Detect which cell encompasses the target text, then output its (x, y) center coordinate. 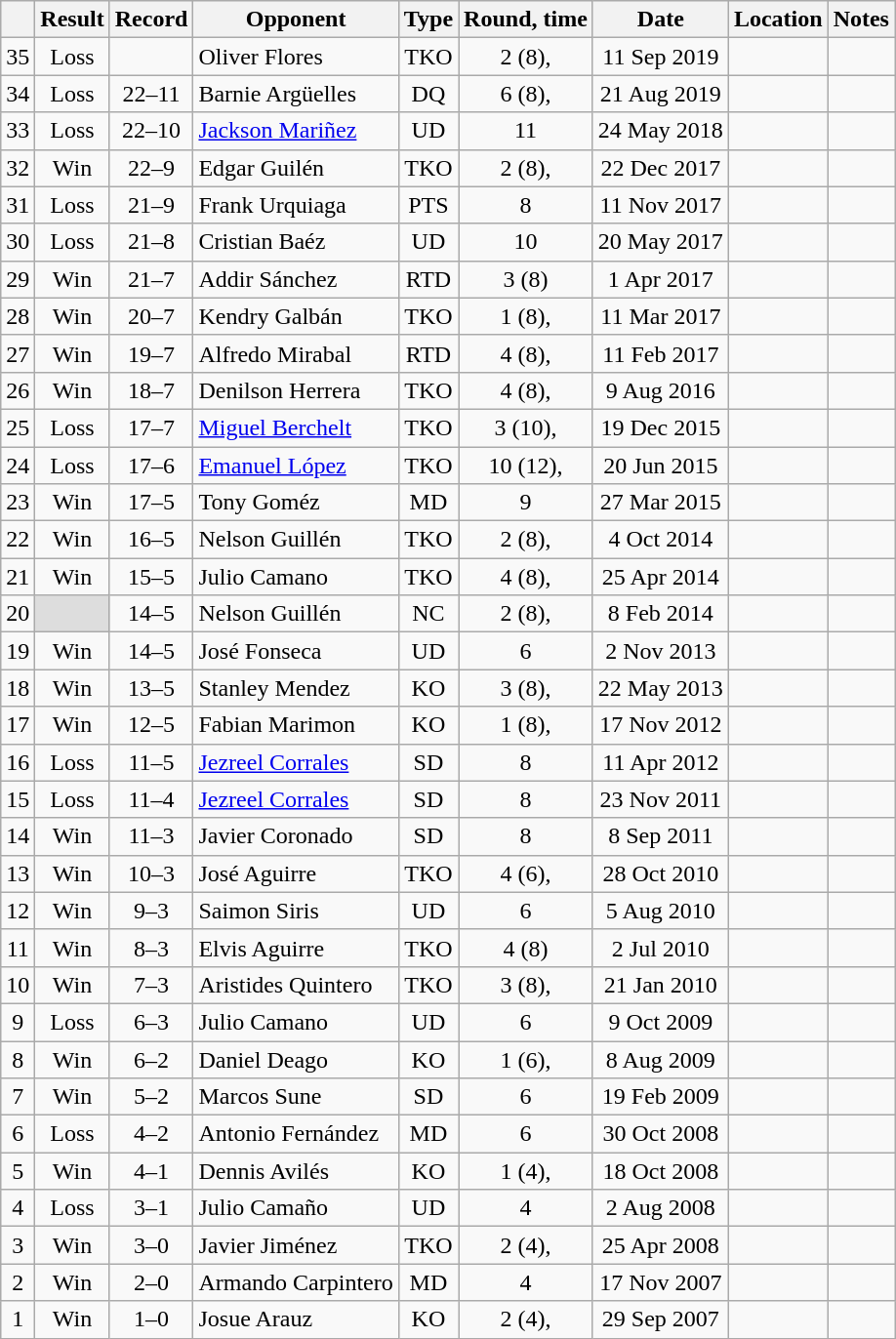
30 Oct 2008 (660, 1134)
Record (151, 20)
7 (18, 1097)
9 Oct 2009 (660, 1022)
Javier Coronado (296, 836)
Denilson Herrera (296, 390)
22 Dec 2017 (660, 168)
Opponent (296, 20)
8 Sep 2011 (660, 836)
11 Nov 2017 (660, 205)
Javier Jiménez (296, 1245)
4–1 (151, 1171)
21–7 (151, 279)
Tony Goméz (296, 503)
18 Oct 2008 (660, 1171)
8 Feb 2014 (660, 614)
6 (8), (526, 94)
3–0 (151, 1245)
27 (18, 353)
21–9 (151, 205)
4 Oct 2014 (660, 540)
16 (18, 762)
Date (660, 20)
Alfredo Mirabal (296, 353)
1–0 (151, 1319)
16–5 (151, 540)
17 Nov 2007 (660, 1282)
19–7 (151, 353)
1 (18, 1319)
Cristian Baéz (296, 242)
10 (12), (526, 466)
2–0 (151, 1282)
19 Feb 2009 (660, 1097)
6–3 (151, 1022)
7–3 (151, 985)
23 Nov 2011 (660, 799)
17–7 (151, 427)
22–9 (151, 168)
4–2 (151, 1134)
11–3 (151, 836)
15 (18, 799)
25 Apr 2008 (660, 1245)
26 (18, 390)
Edgar Guilén (296, 168)
6–2 (151, 1059)
11–5 (151, 762)
Type (428, 20)
28 (18, 316)
20 Jun 2015 (660, 466)
20 (18, 614)
19 Dec 2015 (660, 427)
25 Apr 2014 (660, 577)
17 Nov 2012 (660, 725)
Emanuel López (296, 466)
17 (18, 725)
3 (18, 1245)
José Aguirre (296, 873)
Notes (861, 20)
20 May 2017 (660, 242)
Stanley Mendez (296, 688)
34 (18, 94)
11 Sep 2019 (660, 57)
10–3 (151, 873)
12–5 (151, 725)
30 (18, 242)
9–3 (151, 911)
Round, time (526, 20)
PTS (428, 205)
Addir Sánchez (296, 279)
23 (18, 503)
1 Apr 2017 (660, 279)
8 Aug 2009 (660, 1059)
3 (10), (526, 427)
11–4 (151, 799)
18–7 (151, 390)
2 Nov 2013 (660, 651)
12 (18, 911)
Aristides Quintero (296, 985)
28 Oct 2010 (660, 873)
21 Jan 2010 (660, 985)
14 (18, 836)
17–5 (151, 503)
Dennis Avilés (296, 1171)
21 Aug 2019 (660, 94)
Location (778, 20)
1 (4), (526, 1171)
4 (8) (526, 948)
5 (18, 1171)
Armando Carpintero (296, 1282)
Antonio Fernández (296, 1134)
Elvis Aguirre (296, 948)
24 (18, 466)
DQ (428, 94)
3–1 (151, 1208)
Barnie Argüelles (296, 94)
8–3 (151, 948)
1 (6), (526, 1059)
2 Jul 2010 (660, 948)
5 Aug 2010 (660, 911)
33 (18, 131)
18 (18, 688)
21 (18, 577)
11 Feb 2017 (660, 353)
35 (18, 57)
15–5 (151, 577)
19 (18, 651)
11 Apr 2012 (660, 762)
13–5 (151, 688)
20–7 (151, 316)
Fabian Marimon (296, 725)
NC (428, 614)
11 Mar 2017 (660, 316)
22–10 (151, 131)
Jackson Mariñez (296, 131)
22–11 (151, 94)
32 (18, 168)
29 (18, 279)
Oliver Flores (296, 57)
17–6 (151, 466)
2 (18, 1282)
Josue Arauz (296, 1319)
Frank Urquiaga (296, 205)
Kendry Galbán (296, 316)
21–8 (151, 242)
José Fonseca (296, 651)
22 (18, 540)
22 May 2013 (660, 688)
2 Aug 2008 (660, 1208)
3 (8) (526, 279)
31 (18, 205)
Saimon Siris (296, 911)
24 May 2018 (660, 131)
4 (6), (526, 873)
13 (18, 873)
29 Sep 2007 (660, 1319)
Miguel Berchelt (296, 427)
9 Aug 2016 (660, 390)
Marcos Sune (296, 1097)
25 (18, 427)
Julio Camaño (296, 1208)
27 Mar 2015 (660, 503)
Result (72, 20)
Daniel Deago (296, 1059)
5–2 (151, 1097)
